Scan for the cell matching the given text and deliver its (X, Y) coordinate at center. 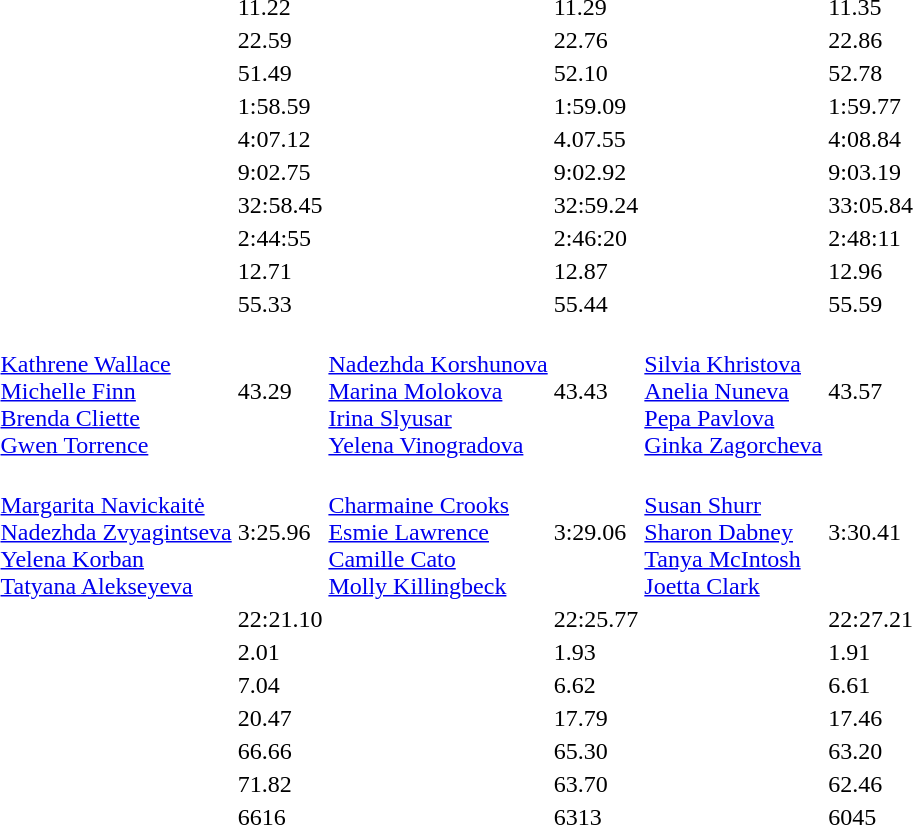
Nadezhda KorshunovaMarina MolokovaIrina SlyusarYelena Vinogradova (438, 391)
17.79 (596, 718)
9:02.92 (596, 172)
1.93 (596, 652)
1:59.09 (596, 106)
71.82 (280, 784)
3:25.96 (280, 532)
66.66 (280, 751)
43.43 (596, 391)
22:25.77 (596, 619)
Susan ShurrSharon DabneyTanya McIntoshJoetta Clark (734, 532)
51.49 (280, 73)
63.70 (596, 784)
Silvia KhristovaAnelia NunevaPepa PavlovaGinka Zagorcheva (734, 391)
7.04 (280, 685)
6.62 (596, 685)
22.76 (596, 40)
12.87 (596, 271)
32:58.45 (280, 205)
2:44:55 (280, 238)
4.07.55 (596, 139)
43.29 (280, 391)
9:02.75 (280, 172)
65.30 (596, 751)
2.01 (280, 652)
1:58.59 (280, 106)
Charmaine CrooksEsmie LawrenceCamille CatoMolly Killingbeck (438, 532)
3:29.06 (596, 532)
4:07.12 (280, 139)
22:21.10 (280, 619)
55.44 (596, 304)
20.47 (280, 718)
2:46:20 (596, 238)
52.10 (596, 73)
55.33 (280, 304)
22.59 (280, 40)
12.71 (280, 271)
32:59.24 (596, 205)
